Extract the (x, y) coordinate from the center of the cell holding the provided text.  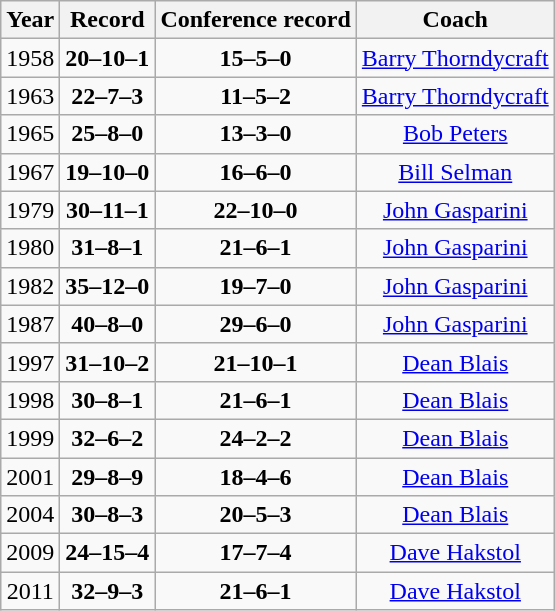
Coach (455, 20)
19–7–0 (256, 286)
25–8–0 (108, 134)
31–10–2 (108, 362)
1998 (30, 400)
18–4–6 (256, 477)
30–8–1 (108, 400)
22–7–3 (108, 96)
1997 (30, 362)
40–8–0 (108, 324)
2011 (30, 591)
Record (108, 20)
31–8–1 (108, 248)
1987 (30, 324)
19–10–0 (108, 172)
20–5–3 (256, 515)
15–5–0 (256, 58)
24–15–4 (108, 553)
Conference record (256, 20)
1958 (30, 58)
20–10–1 (108, 58)
22–10–0 (256, 210)
1980 (30, 248)
2009 (30, 553)
1979 (30, 210)
29–6–0 (256, 324)
16–6–0 (256, 172)
30–11–1 (108, 210)
29–8–9 (108, 477)
35–12–0 (108, 286)
21–10–1 (256, 362)
Bob Peters (455, 134)
2004 (30, 515)
1965 (30, 134)
Bill Selman (455, 172)
32–9–3 (108, 591)
1982 (30, 286)
17–7–4 (256, 553)
30–8–3 (108, 515)
32–6–2 (108, 438)
Year (30, 20)
24–2–2 (256, 438)
2001 (30, 477)
13–3–0 (256, 134)
1963 (30, 96)
1967 (30, 172)
1999 (30, 438)
11–5–2 (256, 96)
